Identify which cell holds the provided text, then report its [X, Y] central coordinate. 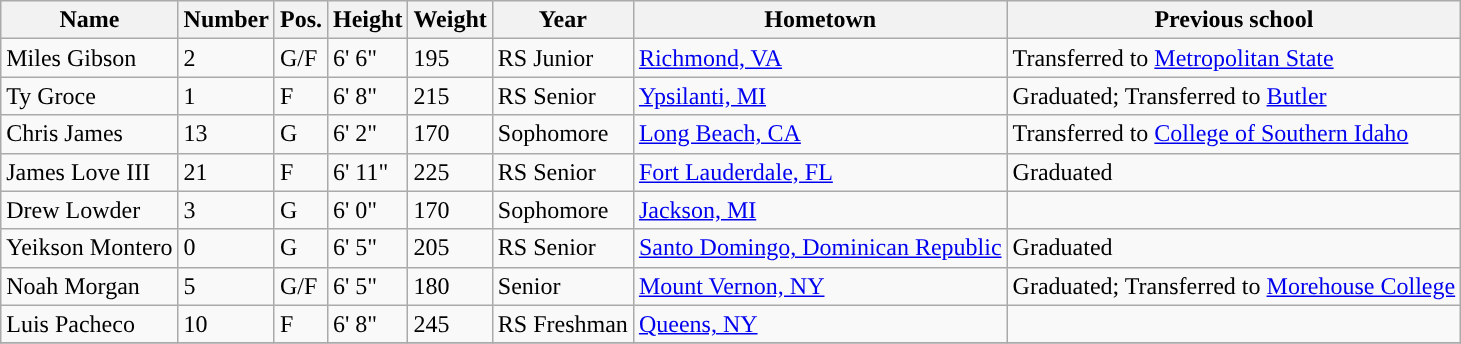
Transferred to College of Southern Idaho [1234, 134]
2 [226, 58]
Graduated; Transferred to Morehouse College [1234, 286]
Previous school [1234, 20]
Noah Morgan [90, 286]
Queens, NY [820, 324]
RS Freshman [562, 324]
Miles Gibson [90, 58]
Yeikson Montero [90, 248]
Long Beach, CA [820, 134]
21 [226, 172]
Weight [450, 20]
Drew Lowder [90, 210]
Mount Vernon, NY [820, 286]
Senior [562, 286]
225 [450, 172]
James Love III [90, 172]
1 [226, 96]
195 [450, 58]
6' 2" [368, 134]
13 [226, 134]
Richmond, VA [820, 58]
6' 11" [368, 172]
245 [450, 324]
Transferred to Metropolitan State [1234, 58]
0 [226, 248]
Name [90, 20]
205 [450, 248]
Santo Domingo, Dominican Republic [820, 248]
6' 6" [368, 58]
10 [226, 324]
Jackson, MI [820, 210]
180 [450, 286]
Chris James [90, 134]
RS Junior [562, 58]
Number [226, 20]
Year [562, 20]
Ty Groce [90, 96]
Hometown [820, 20]
Fort Lauderdale, FL [820, 172]
Height [368, 20]
Graduated; Transferred to Butler [1234, 96]
Ypsilanti, MI [820, 96]
6' 0" [368, 210]
Luis Pacheco [90, 324]
3 [226, 210]
5 [226, 286]
Pos. [300, 20]
215 [450, 96]
